Determine the (X, Y) coordinate at the center of the cell enclosing the given text.  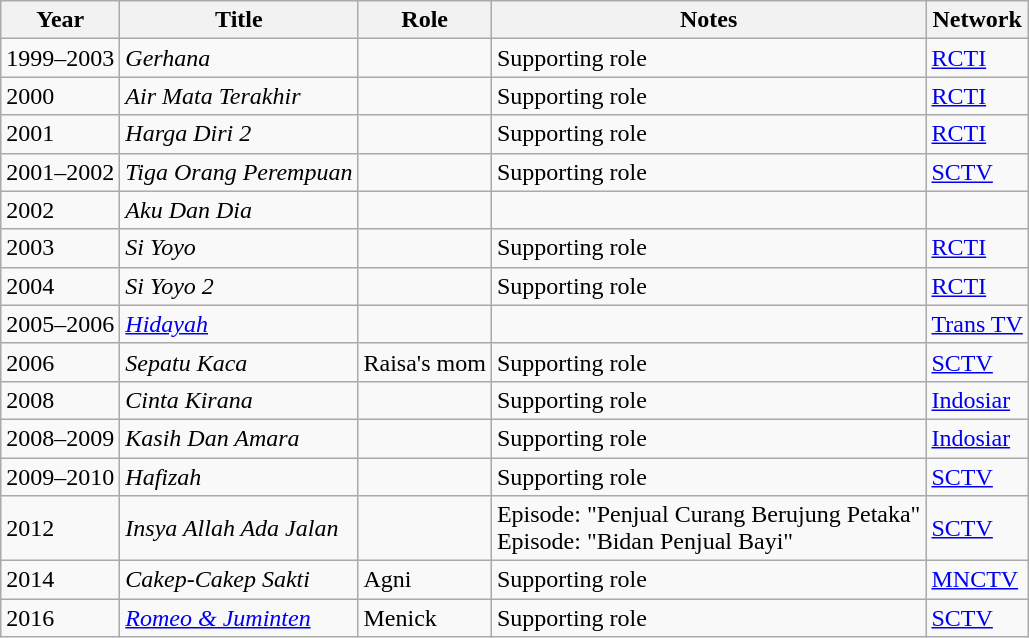
Si Yoyo 2 (239, 286)
2003 (60, 248)
Menick (424, 618)
Agni (424, 580)
2009–2010 (60, 477)
2005–2006 (60, 324)
2016 (60, 618)
Title (239, 20)
2014 (60, 580)
Harga Diri 2 (239, 134)
2012 (60, 528)
Insya Allah Ada Jalan (239, 528)
2008 (60, 400)
Episode: "Penjual Curang Berujung Petaka" Episode: "Bidan Penjual Bayi" (708, 528)
Cinta Kirana (239, 400)
2001 (60, 134)
Romeo & Juminten (239, 618)
Cakep-Cakep Sakti (239, 580)
Network (977, 20)
2008–2009 (60, 438)
Air Mata Terakhir (239, 96)
Kasih Dan Amara (239, 438)
2004 (60, 286)
1999–2003 (60, 58)
Hafizah (239, 477)
Gerhana (239, 58)
2000 (60, 96)
2002 (60, 210)
2006 (60, 362)
Sepatu Kaca (239, 362)
Aku Dan Dia (239, 210)
Notes (708, 20)
Hidayah (239, 324)
2001–2002 (60, 172)
Role (424, 20)
MNCTV (977, 580)
Trans TV (977, 324)
Tiga Orang Perempuan (239, 172)
Si Yoyo (239, 248)
Raisa's mom (424, 362)
Year (60, 20)
